Pinpoint the cell where the given text exists, returning its [x, y] midpoint coordinate. 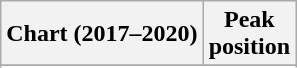
Chart (2017–2020) [102, 34]
Peakposition [249, 34]
